Return the (X, Y) coordinate for the center point of the cell that contains the specified text.  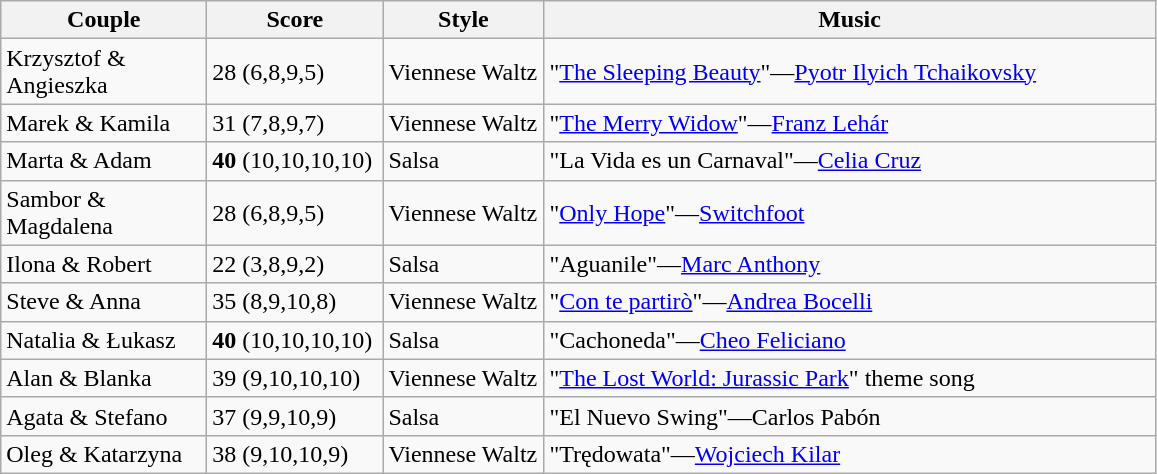
"Trędowata"—Wojciech Kilar (850, 454)
39 (9,10,10,10) (295, 378)
Oleg & Katarzyna (104, 454)
"Only Hope"—Switchfoot (850, 212)
"Con te partirò"—Andrea Bocelli (850, 302)
Marta & Adam (104, 161)
35 (8,9,10,8) (295, 302)
38 (9,10,10,9) (295, 454)
"El Nuevo Swing"—Carlos Pabón (850, 416)
Music (850, 20)
Steve & Anna (104, 302)
"The Lost World: Jurassic Park" theme song (850, 378)
Marek & Kamila (104, 123)
Score (295, 20)
Natalia & Łukasz (104, 340)
"Cachoneda"—Cheo Feliciano (850, 340)
31 (7,8,9,7) (295, 123)
Alan & Blanka (104, 378)
"The Sleeping Beauty"—Pyotr Ilyich Tchaikovsky (850, 72)
22 (3,8,9,2) (295, 264)
37 (9,9,10,9) (295, 416)
Style (464, 20)
Couple (104, 20)
Ilona & Robert (104, 264)
"Aguanile"—Marc Anthony (850, 264)
Krzysztof & Angieszka (104, 72)
Agata & Stefano (104, 416)
Sambor & Magdalena (104, 212)
"La Vida es un Carnaval"—Celia Cruz (850, 161)
"The Merry Widow"—Franz Lehár (850, 123)
